Output the (X, Y) coordinate of the center of the cell containing the given text.  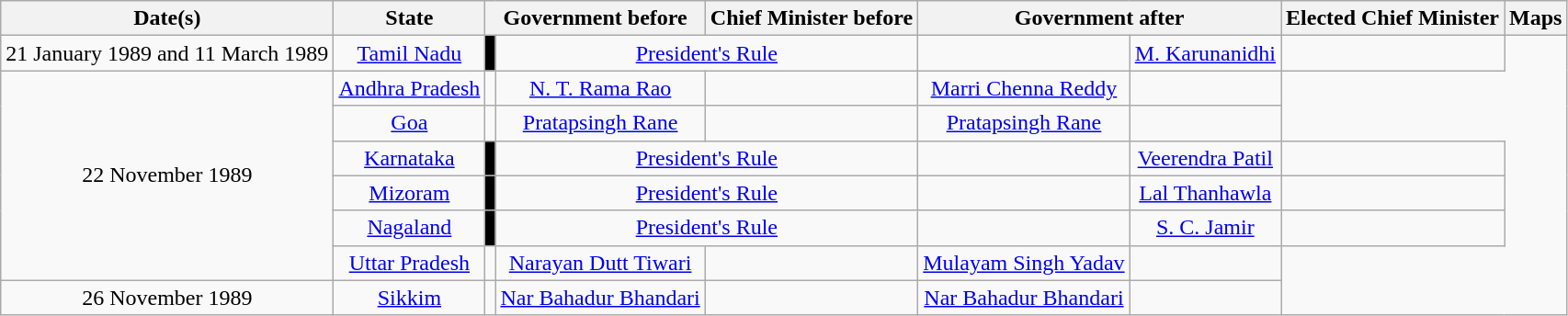
Veerendra Patil (1205, 158)
Uttar Pradesh (410, 263)
N. T. Rama Rao (600, 88)
Mulayam Singh Yadav (1024, 263)
Karnataka (410, 158)
21 January 1989 and 11 March 1989 (167, 53)
Tamil Nadu (410, 53)
Mizoram (410, 193)
Narayan Dutt Tiwari (600, 263)
State (410, 18)
Andhra Pradesh (410, 88)
Lal Thanhawla (1205, 193)
Elected Chief Minister (1393, 18)
Date(s) (167, 18)
Government after (1099, 18)
Nagaland (410, 228)
Chief Minister before (811, 18)
Marri Chenna Reddy (1024, 88)
S. C. Jamir (1205, 228)
Sikkim (410, 298)
Maps (1536, 18)
Government before (596, 18)
M. Karunanidhi (1205, 53)
22 November 1989 (167, 175)
26 November 1989 (167, 298)
Goa (410, 123)
